Search for the cell housing the specified text and yield its [x, y] center coordinate. 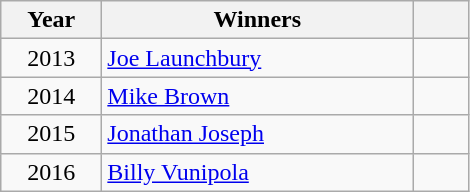
2016 [52, 172]
Year [52, 20]
Joe Launchbury [258, 58]
2015 [52, 134]
Winners [258, 20]
Jonathan Joseph [258, 134]
2013 [52, 58]
2014 [52, 96]
Billy Vunipola [258, 172]
Mike Brown [258, 96]
